From the cell containing the given text, extract its center point as [x, y] coordinate. 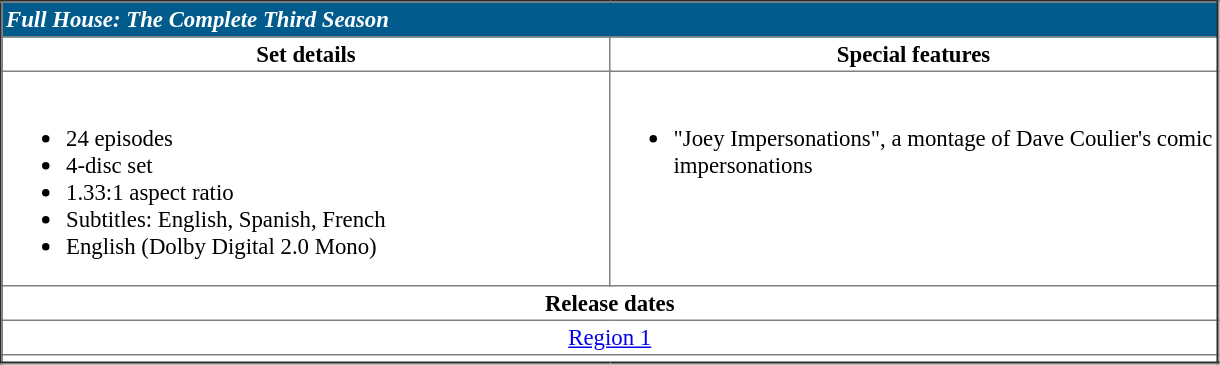
24 episodes4-disc set1.33:1 aspect ratioSubtitles: English, Spanish, FrenchEnglish (Dolby Digital 2.0 Mono) [306, 178]
Release dates [610, 303]
"Joey Impersonations", a montage of Dave Coulier's comic impersonations [914, 178]
Special features [914, 54]
Region 1 [610, 338]
Full House: The Complete Third Season [610, 20]
Set details [306, 54]
